Extract the [x, y] coordinate from the center of the cell holding the provided text.  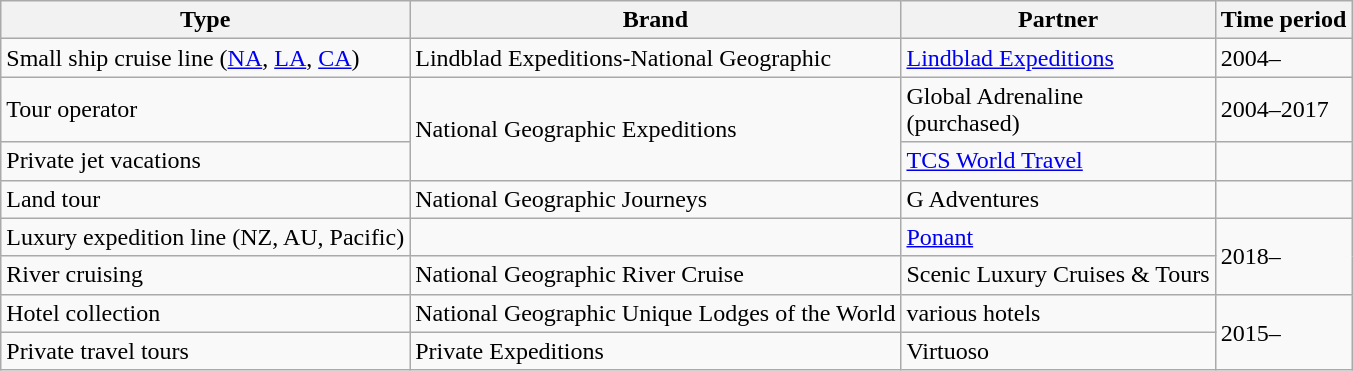
Type [206, 20]
Brand [656, 20]
2004–2017 [1284, 110]
National Geographic Unique Lodges of the World [656, 313]
National Geographic Expeditions [656, 128]
Ponant [1058, 237]
2004– [1284, 58]
2018– [1284, 256]
Private Expeditions [656, 351]
2015– [1284, 332]
Hotel collection [206, 313]
various hotels [1058, 313]
Scenic Luxury Cruises & Tours [1058, 275]
G Adventures [1058, 199]
Luxury expedition line (NZ, AU, Pacific) [206, 237]
Partner [1058, 20]
Land tour [206, 199]
River cruising [206, 275]
Global Adrenaline(purchased) [1058, 110]
Virtuoso [1058, 351]
Tour operator [206, 110]
Private jet vacations [206, 161]
National Geographic River Cruise [656, 275]
Small ship cruise line (NA, LA, CA) [206, 58]
National Geographic Journeys [656, 199]
Lindblad Expeditions [1058, 58]
Lindblad Expeditions-National Geographic [656, 58]
TCS World Travel [1058, 161]
Time period [1284, 20]
Private travel tours [206, 351]
